Search for the cell housing the specified text and yield its (x, y) center coordinate. 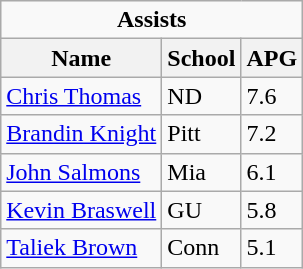
Chris Thomas (82, 96)
ND (202, 96)
5.1 (272, 248)
Brandin Knight (82, 134)
School (202, 58)
5.8 (272, 210)
Kevin Braswell (82, 210)
7.2 (272, 134)
Assists (152, 20)
GU (202, 210)
APG (272, 58)
Pitt (202, 134)
Mia (202, 172)
6.1 (272, 172)
John Salmons (82, 172)
Name (82, 58)
Conn (202, 248)
Taliek Brown (82, 248)
7.6 (272, 96)
